Return [X, Y] of the center of cell containing provided text 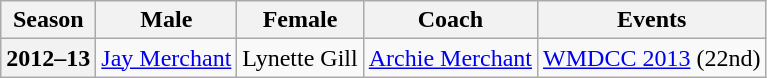
WMDCC 2013 (22nd) [652, 58]
Archie Merchant [450, 58]
Male [166, 20]
Season [48, 20]
Events [652, 20]
Lynette Gill [300, 58]
Jay Merchant [166, 58]
Female [300, 20]
2012–13 [48, 58]
Coach [450, 20]
